Search for the cell housing the specified text and yield its (X, Y) center coordinate. 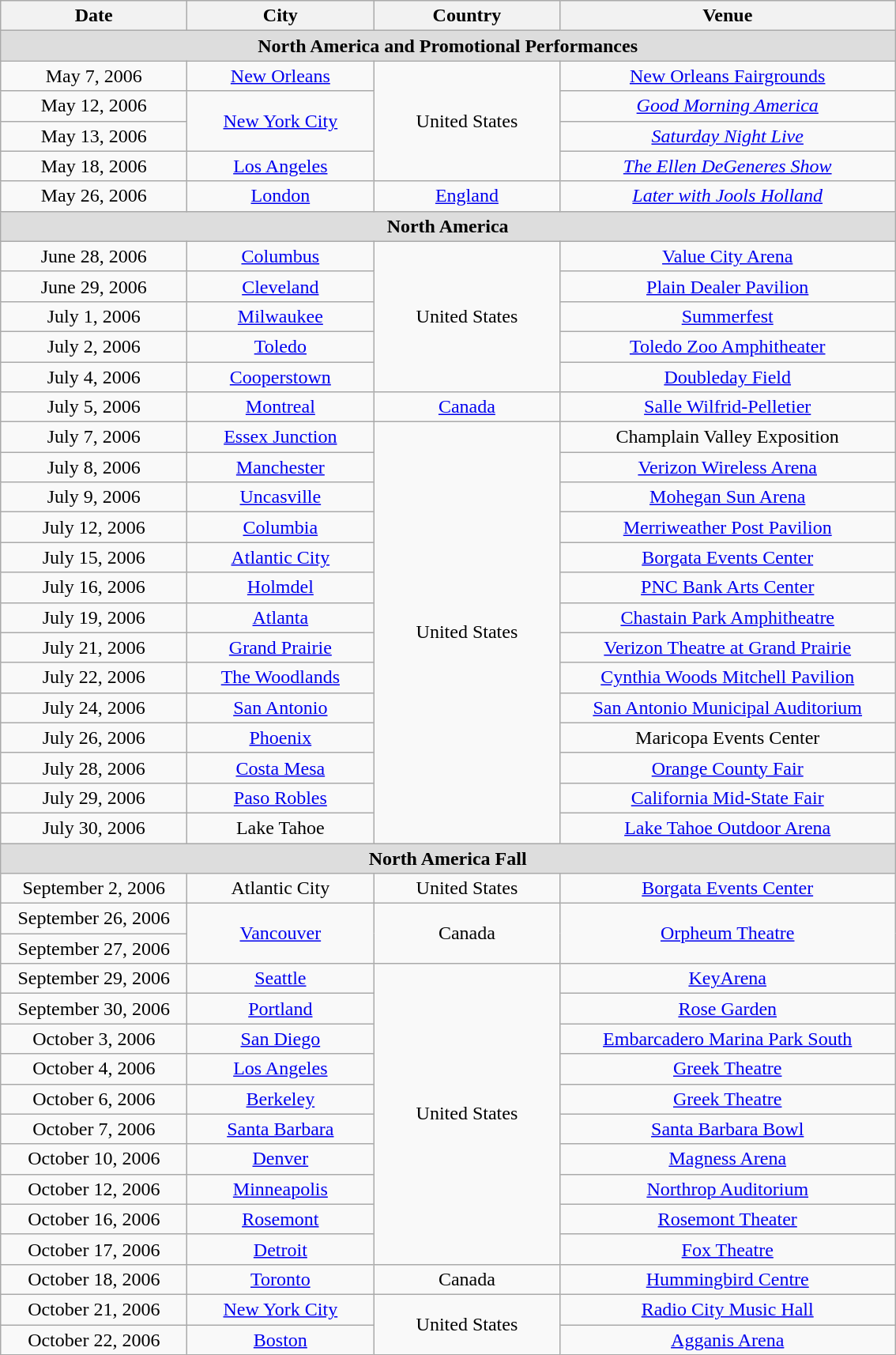
Fox Theatre (728, 1249)
Orange County Fair (728, 768)
July 29, 2006 (94, 798)
May 12, 2006 (94, 106)
Hummingbird Centre (728, 1279)
October 12, 2006 (94, 1189)
October 17, 2006 (94, 1249)
Rose Garden (728, 1009)
Salle Wilfrid-Pelletier (728, 407)
Montreal (280, 407)
Venue (728, 16)
Chastain Park Amphitheatre (728, 617)
Good Morning America (728, 106)
Saturday Night Live (728, 136)
July 9, 2006 (94, 497)
Milwaukee (280, 316)
September 29, 2006 (94, 979)
Maricopa Events Center (728, 738)
North America (448, 226)
July 12, 2006 (94, 527)
October 22, 2006 (94, 1340)
September 2, 2006 (94, 889)
October 21, 2006 (94, 1309)
Magness Arena (728, 1159)
Embarcadero Marina Park South (728, 1039)
Denver (280, 1159)
July 19, 2006 (94, 617)
Northrop Auditorium (728, 1189)
October 6, 2006 (94, 1099)
Santa Barbara (280, 1129)
October 3, 2006 (94, 1039)
July 5, 2006 (94, 407)
New Orleans (280, 76)
Lake Tahoe (280, 828)
London (280, 196)
KeyArena (728, 979)
Columbia (280, 527)
Portland (280, 1009)
San Antonio Municipal Auditorium (728, 708)
October 18, 2006 (94, 1279)
May 26, 2006 (94, 196)
Doubleday Field (728, 377)
July 28, 2006 (94, 768)
Country (467, 16)
Vancouver (280, 934)
England (467, 196)
Detroit (280, 1249)
Verizon Theatre at Grand Prairie (728, 647)
July 8, 2006 (94, 467)
Uncasville (280, 497)
July 4, 2006 (94, 377)
Seattle (280, 979)
September 30, 2006 (94, 1009)
Orpheum Theatre (728, 934)
May 7, 2006 (94, 76)
Cooperstown (280, 377)
The Woodlands (280, 677)
Verizon Wireless Arena (728, 467)
July 24, 2006 (94, 708)
The Ellen DeGeneres Show (728, 166)
June 29, 2006 (94, 286)
Agganis Arena (728, 1340)
Rosemont Theater (728, 1219)
October 10, 2006 (94, 1159)
October 4, 2006 (94, 1069)
June 28, 2006 (94, 256)
October 7, 2006 (94, 1129)
Lake Tahoe Outdoor Arena (728, 828)
Value City Arena (728, 256)
May 18, 2006 (94, 166)
Boston (280, 1340)
July 16, 2006 (94, 587)
Later with Jools Holland (728, 196)
Santa Barbara Bowl (728, 1129)
Phoenix (280, 738)
July 26, 2006 (94, 738)
Radio City Music Hall (728, 1309)
San Diego (280, 1039)
Manchester (280, 467)
California Mid-State Fair (728, 798)
Toronto (280, 1279)
Columbus (280, 256)
Merriweather Post Pavilion (728, 527)
City (280, 16)
Date (94, 16)
San Antonio (280, 708)
North America Fall (448, 858)
Cynthia Woods Mitchell Pavilion (728, 677)
Toledo Zoo Amphitheater (728, 346)
Holmdel (280, 587)
Toledo (280, 346)
May 13, 2006 (94, 136)
Grand Prairie (280, 647)
Rosemont (280, 1219)
Paso Robles (280, 798)
July 15, 2006 (94, 557)
July 7, 2006 (94, 437)
July 1, 2006 (94, 316)
Plain Dealer Pavilion (728, 286)
North America and Promotional Performances (448, 46)
July 21, 2006 (94, 647)
Essex Junction (280, 437)
Atlanta (280, 617)
New Orleans Fairgrounds (728, 76)
PNC Bank Arts Center (728, 587)
Champlain Valley Exposition (728, 437)
September 27, 2006 (94, 949)
July 30, 2006 (94, 828)
Summerfest (728, 316)
September 26, 2006 (94, 919)
July 22, 2006 (94, 677)
Mohegan Sun Arena (728, 497)
July 2, 2006 (94, 346)
Minneapolis (280, 1189)
Cleveland (280, 286)
October 16, 2006 (94, 1219)
Costa Mesa (280, 768)
Berkeley (280, 1099)
